Output the [x, y] coordinate of the center of the cell containing the given text.  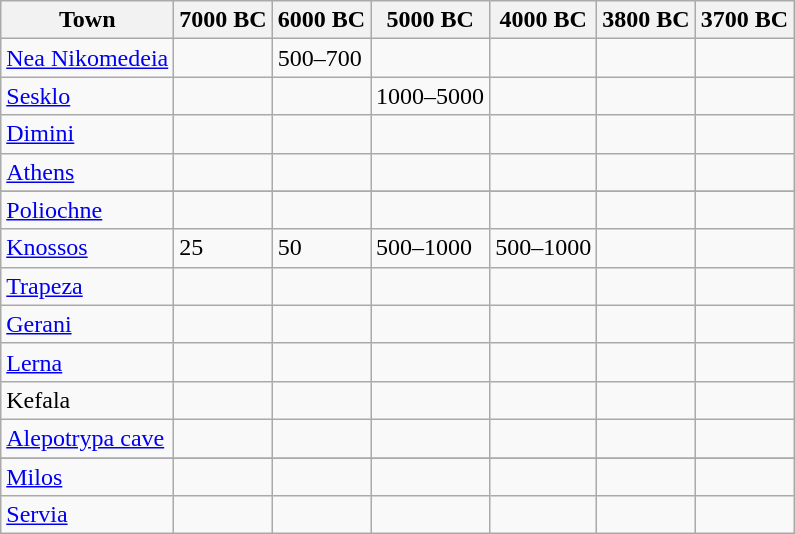
Poliochne [88, 210]
Gerani [88, 324]
Nea Nikomedeia [88, 58]
Milos [88, 477]
3800 BC [646, 20]
Knossos [88, 248]
4000 BC [544, 20]
Servia [88, 515]
1000–5000 [430, 96]
Trapeza [88, 286]
7000 BC [223, 20]
Kefala [88, 400]
25 [223, 248]
Alepotrypa cave [88, 438]
Lerna [88, 362]
50 [321, 248]
500–700 [321, 58]
6000 BC [321, 20]
Athens [88, 172]
5000 BC [430, 20]
3700 BC [744, 20]
Dimini [88, 134]
Town [88, 20]
Sesklo [88, 96]
